Determine the (x, y) coordinate at the center of the cell enclosing the given text.  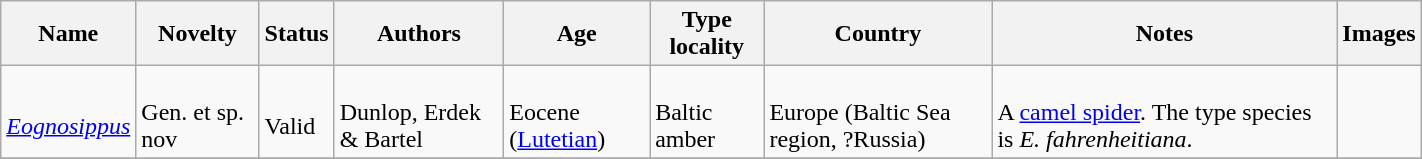
Notes (1164, 34)
Authors (419, 34)
A camel spider. The type species is E. fahrenheitiana. (1164, 112)
Novelty (198, 34)
Images (1379, 34)
Eognosippus (68, 112)
Valid (296, 112)
Age (577, 34)
Dunlop, Erdek & Bartel (419, 112)
Gen. et sp. nov (198, 112)
Baltic amber (707, 112)
Country (878, 34)
Europe (Baltic Sea region, ?Russia) (878, 112)
Eocene (Lutetian) (577, 112)
Type locality (707, 34)
Name (68, 34)
Status (296, 34)
